From the cell containing the given text, extract its center point as (X, Y) coordinate. 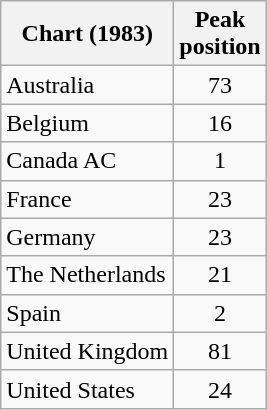
Germany (88, 237)
France (88, 199)
1 (220, 161)
16 (220, 123)
Peakposition (220, 34)
73 (220, 85)
Spain (88, 313)
United States (88, 389)
United Kingdom (88, 351)
Australia (88, 85)
2 (220, 313)
The Netherlands (88, 275)
21 (220, 275)
Belgium (88, 123)
24 (220, 389)
Canada AC (88, 161)
Chart (1983) (88, 34)
81 (220, 351)
